For the text-containing cell, return its midpoint in [x, y] coordinate format. 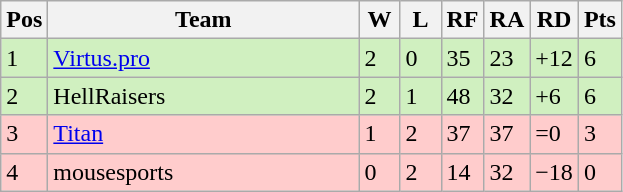
HellRaisers [204, 96]
W [380, 20]
4 [24, 172]
35 [462, 58]
23 [507, 58]
Virtus.pro [204, 58]
14 [462, 172]
Titan [204, 134]
L [420, 20]
48 [462, 96]
mousesports [204, 172]
=0 [554, 134]
RF [462, 20]
−18 [554, 172]
+12 [554, 58]
RD [554, 20]
Pos [24, 20]
RA [507, 20]
+6 [554, 96]
Team [204, 20]
Pts [600, 20]
